Identify which cell holds the provided text, then report its (X, Y) central coordinate. 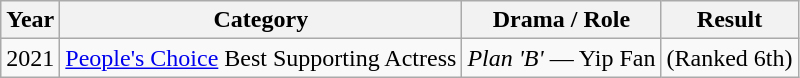
(Ranked 6th) (730, 58)
2021 (30, 58)
Year (30, 20)
Result (730, 20)
People's Choice Best Supporting Actress (261, 58)
Category (261, 20)
Plan 'B' — Yip Fan (562, 58)
Drama / Role (562, 20)
